Locate the cell with the specified text and output its [x, y] center coordinate. 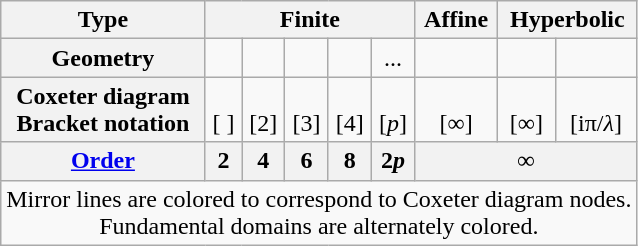
Coxeter diagramBracket notation [103, 110]
[2] [264, 110]
6 [306, 161]
Geometry [103, 58]
4 [264, 161]
[3] [306, 110]
Hyperbolic [568, 20]
Mirror lines are colored to correspond to Coxeter diagram nodes.Fundamental domains are alternately colored. [319, 212]
∞ [526, 161]
Affine [456, 20]
[iπ/λ] [596, 110]
[4] [350, 110]
[p] [392, 110]
Type [103, 20]
8 [350, 161]
[ ] [224, 110]
2p [392, 161]
... [392, 58]
Finite [310, 20]
2 [224, 161]
Order [103, 161]
